Detect which cell encompasses the target text, then output its (X, Y) center coordinate. 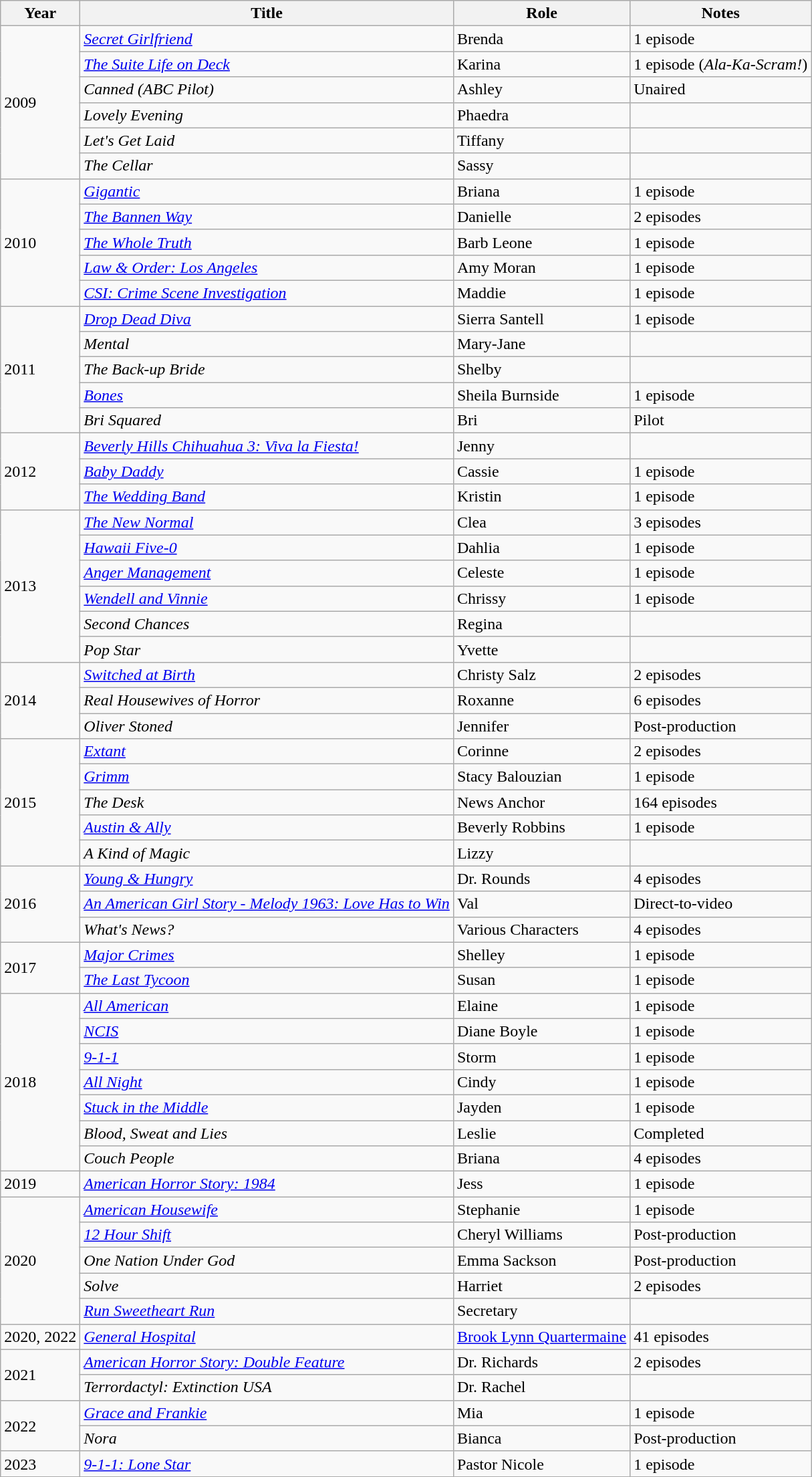
Celeste (541, 573)
Brenda (541, 39)
Sheila Burnside (541, 395)
Completed (720, 1133)
Extant (267, 752)
Corinne (541, 752)
A Kind of Magic (267, 853)
2012 (40, 471)
The Back-up Bride (267, 370)
NCIS (267, 1031)
Law & Order: Los Angeles (267, 267)
Mental (267, 344)
Stephanie (541, 1210)
2014 (40, 700)
Shelby (541, 370)
Gigantic (267, 191)
Jennifer (541, 725)
Year (40, 13)
Mia (541, 1413)
Jenny (541, 446)
Yvette (541, 649)
Dahlia (541, 548)
Mary-Jane (541, 344)
Hawaii Five-0 (267, 548)
Anger Management (267, 573)
Nora (267, 1438)
Shelley (541, 955)
Role (541, 13)
2010 (40, 242)
2017 (40, 968)
Tiffany (541, 140)
Drop Dead Diva (267, 319)
The Whole Truth (267, 242)
Second Chances (267, 624)
American Housewife (267, 1210)
Grace and Frankie (267, 1413)
Phaedra (541, 115)
Amy Moran (541, 267)
Secret Girlfriend (267, 39)
Dr. Richards (541, 1362)
The New Normal (267, 522)
Bri (541, 421)
2013 (40, 586)
2020 (40, 1260)
Beverly Hills Chihuahua 3: Viva la Fiesta! (267, 446)
2015 (40, 802)
Clea (541, 522)
Canned (ABC Pilot) (267, 90)
Roxanne (541, 700)
41 episodes (720, 1337)
CSI: Crime Scene Investigation (267, 293)
2011 (40, 370)
12 Hour Shift (267, 1235)
All Night (267, 1082)
Christy Salz (541, 675)
Kristin (541, 497)
Grimm (267, 777)
Solve (267, 1286)
American Horror Story: Double Feature (267, 1362)
Barb Leone (541, 242)
Baby Daddy (267, 471)
1 episode (Ala-Ka-Scram!) (720, 64)
2023 (40, 1464)
Storm (541, 1056)
One Nation Under God (267, 1260)
All American (267, 1006)
Chrissy (541, 598)
3 episodes (720, 522)
6 episodes (720, 700)
Terrordactyl: Extinction USA (267, 1387)
Stuck in the Middle (267, 1107)
Oliver Stoned (267, 725)
2016 (40, 904)
2022 (40, 1426)
Let's Get Laid (267, 140)
Bones (267, 395)
Lovely Evening (267, 115)
Beverly Robbins (541, 828)
General Hospital (267, 1337)
The Desk (267, 802)
Danielle (541, 217)
Switched at Birth (267, 675)
Title (267, 13)
Sierra Santell (541, 319)
Young & Hungry (267, 879)
Run Sweetheart Run (267, 1311)
9-1-1: Lone Star (267, 1464)
Real Housewives of Horror (267, 700)
The Last Tycoon (267, 980)
Maddie (541, 293)
Unaired (720, 90)
The Suite Life on Deck (267, 64)
Austin & Ally (267, 828)
Bianca (541, 1438)
Direct-to-video (720, 904)
164 episodes (720, 802)
Couch People (267, 1159)
Jess (541, 1184)
The Cellar (267, 166)
Stacy Balouzian (541, 777)
Major Crimes (267, 955)
Diane Boyle (541, 1031)
Regina (541, 624)
Pilot (720, 421)
Jayden (541, 1107)
News Anchor (541, 802)
American Horror Story: 1984 (267, 1184)
Bri Squared (267, 421)
An American Girl Story - Melody 1963: Love Has to Win (267, 904)
Leslie (541, 1133)
Wendell and Vinnie (267, 598)
What's News? (267, 929)
Cindy (541, 1082)
Dr. Rachel (541, 1387)
Elaine (541, 1006)
Dr. Rounds (541, 879)
Various Characters (541, 929)
Blood, Sweat and Lies (267, 1133)
Brook Lynn Quartermaine (541, 1337)
Lizzy (541, 853)
Cheryl Williams (541, 1235)
2009 (40, 102)
Emma Sackson (541, 1260)
Harriet (541, 1286)
Susan (541, 980)
Notes (720, 13)
Cassie (541, 471)
2019 (40, 1184)
Pop Star (267, 649)
The Wedding Band (267, 497)
Sassy (541, 166)
Karina (541, 64)
Pastor Nicole (541, 1464)
The Bannen Way (267, 217)
Secretary (541, 1311)
2020, 2022 (40, 1337)
9-1-1 (267, 1056)
Ashley (541, 90)
2018 (40, 1082)
Val (541, 904)
2021 (40, 1375)
